Pinpoint the cell where the given text exists, returning its [X, Y] midpoint coordinate. 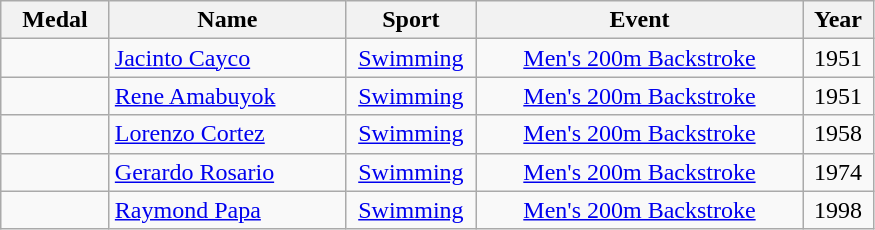
Gerardo Rosario [227, 172]
Event [639, 20]
Lorenzo Cortez [227, 134]
1998 [838, 210]
Jacinto Cayco [227, 58]
Medal [56, 20]
Year [838, 20]
Sport [410, 20]
1958 [838, 134]
Rene Amabuyok [227, 96]
Raymond Papa [227, 210]
1974 [838, 172]
Name [227, 20]
